Return [X, Y] of the center of cell containing provided text 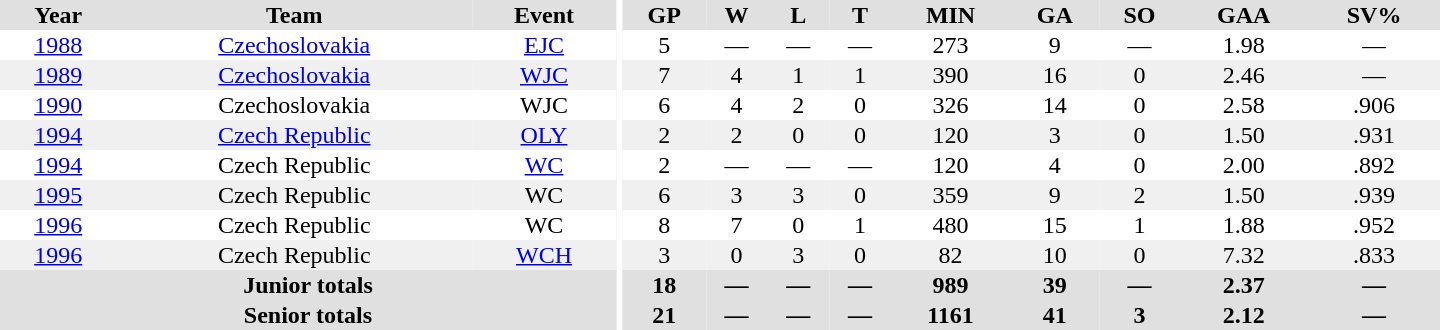
WCH [544, 255]
480 [951, 225]
989 [951, 285]
.892 [1374, 165]
.931 [1374, 135]
15 [1054, 225]
GP [664, 15]
390 [951, 75]
Year [58, 15]
273 [951, 45]
8 [664, 225]
Senior totals [308, 315]
2.46 [1244, 75]
21 [664, 315]
1989 [58, 75]
1.88 [1244, 225]
Event [544, 15]
2.00 [1244, 165]
1990 [58, 105]
GA [1054, 15]
Junior totals [308, 285]
.952 [1374, 225]
82 [951, 255]
T [860, 15]
OLY [544, 135]
326 [951, 105]
SO [1139, 15]
39 [1054, 285]
.939 [1374, 195]
1161 [951, 315]
.906 [1374, 105]
18 [664, 285]
41 [1054, 315]
L [798, 15]
Team [295, 15]
14 [1054, 105]
.833 [1374, 255]
EJC [544, 45]
1988 [58, 45]
2.37 [1244, 285]
16 [1054, 75]
10 [1054, 255]
7.32 [1244, 255]
1995 [58, 195]
SV% [1374, 15]
MIN [951, 15]
359 [951, 195]
GAA [1244, 15]
W [737, 15]
1.98 [1244, 45]
5 [664, 45]
2.58 [1244, 105]
2.12 [1244, 315]
